For the text-containing cell, return its midpoint in [X, Y] coordinate format. 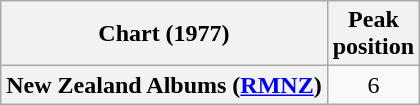
6 [373, 85]
New Zealand Albums (RMNZ) [164, 85]
Peak position [373, 34]
Chart (1977) [164, 34]
